Provide the (X, Y) coordinate of the cell's center where the given text is located.  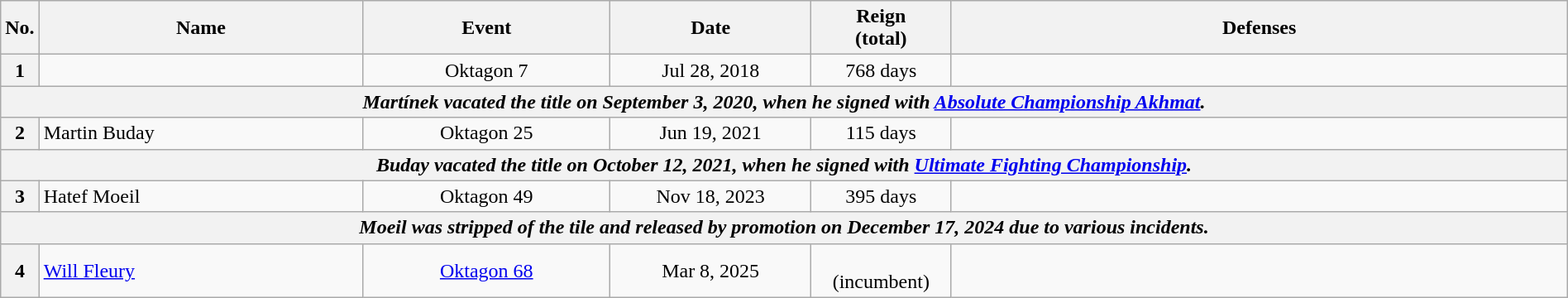
Martínek vacated the title on September 3, 2020, when he signed with Absolute Championship Akhmat. (784, 102)
Oktagon 7 (486, 70)
Will Fleury (201, 270)
Moeil was stripped of the tile and released by promotion on December 17, 2024 due to various incidents. (784, 228)
395 days (881, 196)
Buday vacated the title on October 12, 2021, when he signed with Ultimate Fighting Championship. (784, 165)
4 (20, 270)
2 (20, 133)
115 days (881, 133)
1 (20, 70)
768 days (881, 70)
Oktagon 49 (486, 196)
Event (486, 28)
Reign(total) (881, 28)
Hatef Moeil (201, 196)
Mar 8, 2025 (711, 270)
Martin Buday (201, 133)
3 (20, 196)
Jul 28, 2018 (711, 70)
No. (20, 28)
Date (711, 28)
Jun 19, 2021 (711, 133)
Name (201, 28)
Nov 18, 2023 (711, 196)
Defenses (1259, 28)
(incumbent) (881, 270)
Oktagon 25 (486, 133)
Oktagon 68 (486, 270)
